Identify which cell holds the provided text, then report its (x, y) central coordinate. 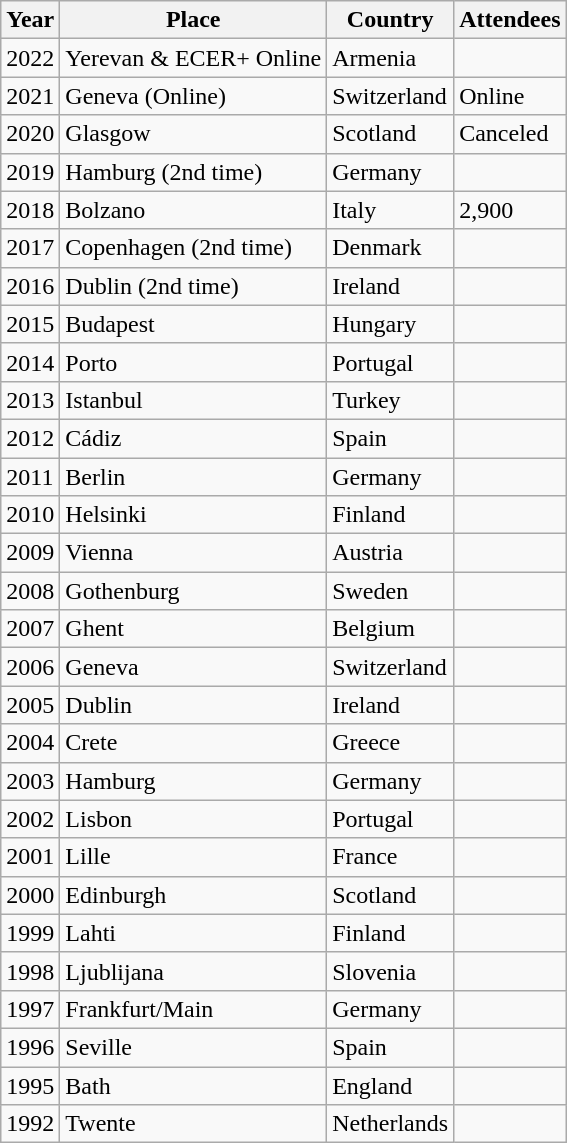
2007 (30, 629)
2009 (30, 553)
Dublin (2nd time) (194, 286)
Seville (194, 1047)
2008 (30, 591)
Place (194, 20)
Twente (194, 1124)
France (390, 857)
Dublin (194, 705)
Lille (194, 857)
Attendees (510, 20)
Glasgow (194, 134)
Online (510, 96)
2010 (30, 515)
Austria (390, 553)
2001 (30, 857)
2013 (30, 400)
1997 (30, 1009)
2011 (30, 477)
2019 (30, 172)
2003 (30, 781)
2015 (30, 324)
Yerevan & ECER+ Online (194, 58)
Bolzano (194, 210)
Geneva (194, 667)
2014 (30, 362)
2016 (30, 286)
Berlin (194, 477)
2012 (30, 438)
Porto (194, 362)
Ghent (194, 629)
2020 (30, 134)
2000 (30, 895)
Istanbul (194, 400)
Crete (194, 743)
Sweden (390, 591)
Copenhagen (2nd time) (194, 248)
1999 (30, 933)
Lahti (194, 933)
2017 (30, 248)
Hungary (390, 324)
2006 (30, 667)
Lisbon (194, 819)
England (390, 1085)
Italy (390, 210)
Geneva (Online) (194, 96)
1995 (30, 1085)
2005 (30, 705)
Hamburg (2nd time) (194, 172)
2022 (30, 58)
1998 (30, 971)
Armenia (390, 58)
Helsinki (194, 515)
Ljublijana (194, 971)
1996 (30, 1047)
2002 (30, 819)
Edinburgh (194, 895)
Year (30, 20)
Frankfurt/Main (194, 1009)
Cádiz (194, 438)
2021 (30, 96)
Bath (194, 1085)
Budapest (194, 324)
Turkey (390, 400)
2004 (30, 743)
Greece (390, 743)
Denmark (390, 248)
Netherlands (390, 1124)
Country (390, 20)
Vienna (194, 553)
Canceled (510, 134)
Belgium (390, 629)
2,900 (510, 210)
1992 (30, 1124)
Gothenburg (194, 591)
2018 (30, 210)
Slovenia (390, 971)
Hamburg (194, 781)
